Locate the cell with the specified text and output its (x, y) center coordinate. 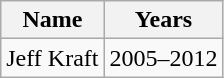
Jeff Kraft (52, 58)
Years (164, 20)
2005–2012 (164, 58)
Name (52, 20)
